Detect which cell encompasses the target text, then output its [X, Y] center coordinate. 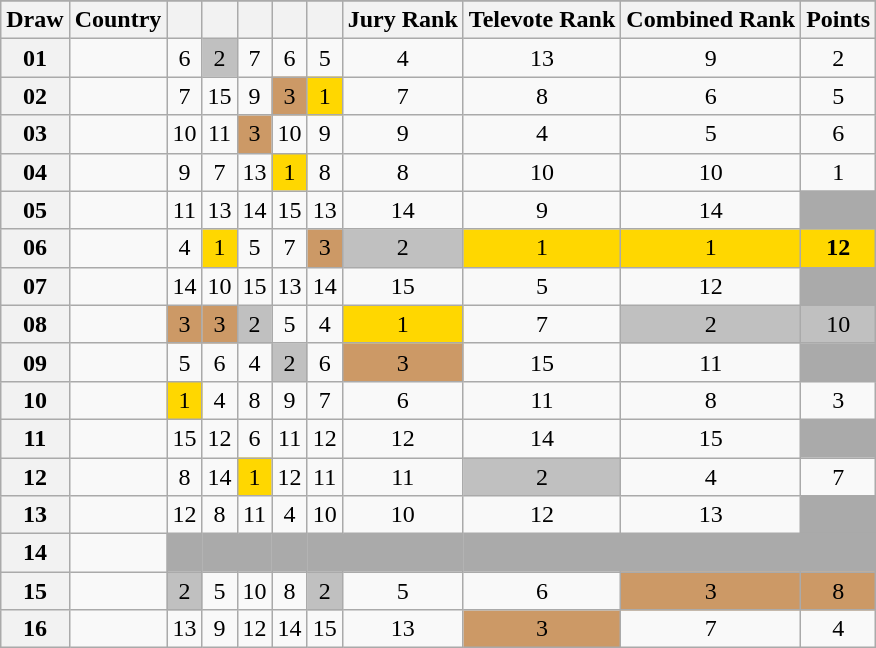
16 [35, 629]
07 [35, 286]
01 [35, 58]
Draw [35, 20]
Jury Rank [402, 20]
Combined Rank [711, 20]
06 [35, 248]
04 [35, 172]
Points [838, 20]
Country [118, 20]
02 [35, 96]
09 [35, 362]
05 [35, 210]
Televote Rank [542, 20]
08 [35, 324]
03 [35, 134]
